Find where the given text appears and provide that cell's center as (x, y) coordinate. 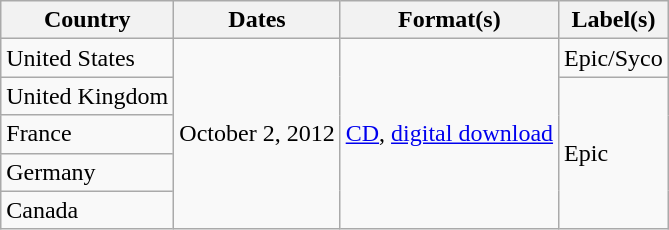
Country (88, 20)
Epic (614, 153)
Format(s) (449, 20)
Dates (257, 20)
United Kingdom (88, 96)
Epic/Syco (614, 58)
October 2, 2012 (257, 134)
Germany (88, 172)
United States (88, 58)
France (88, 134)
Canada (88, 210)
Label(s) (614, 20)
CD, digital download (449, 134)
